Locate the cell with the specified text and output its [X, Y] center coordinate. 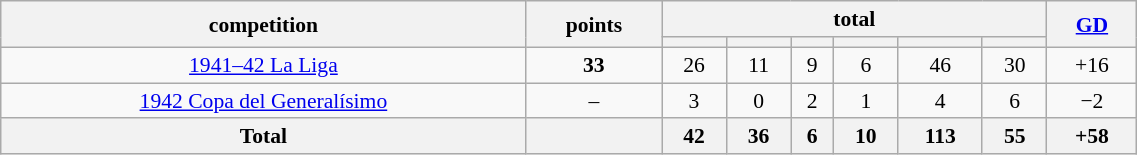
– [594, 101]
Total [264, 136]
26 [694, 65]
GD [1092, 24]
10 [866, 136]
55 [1014, 136]
4 [940, 101]
+58 [1092, 136]
3 [694, 101]
0 [758, 101]
1942 Copa del Generalísimo [264, 101]
competition [264, 24]
2 [812, 101]
1 [866, 101]
9 [812, 65]
total [854, 19]
+16 [1092, 65]
113 [940, 136]
42 [694, 136]
36 [758, 136]
1941–42 La Liga [264, 65]
33 [594, 65]
46 [940, 65]
−2 [1092, 101]
points [594, 24]
30 [1014, 65]
11 [758, 65]
